From the cell containing the given text, extract its center point as (x, y) coordinate. 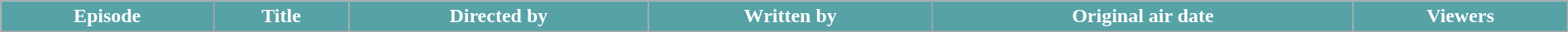
Episode (108, 16)
Viewers (1460, 16)
Title (281, 16)
Directed by (499, 16)
Original air date (1143, 16)
Written by (791, 16)
